For the text-containing cell, return its midpoint in [x, y] coordinate format. 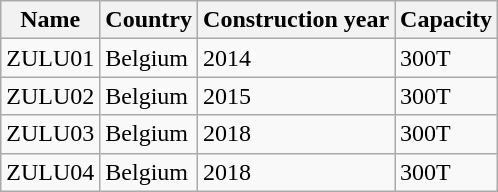
2014 [296, 58]
Name [50, 20]
ZULU01 [50, 58]
Capacity [446, 20]
ZULU02 [50, 96]
2015 [296, 96]
Country [149, 20]
ZULU04 [50, 172]
Construction year [296, 20]
ZULU03 [50, 134]
